Identify which cell holds the provided text, then report its [X, Y] central coordinate. 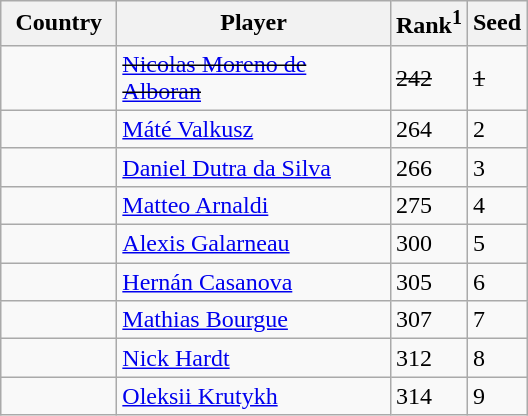
242 [428, 78]
Matteo Arnaldi [254, 205]
Nicolas Moreno de Alboran [254, 78]
312 [428, 358]
Country [59, 24]
275 [428, 205]
1 [496, 78]
6 [496, 282]
266 [428, 167]
Seed [496, 24]
Oleksii Krutykh [254, 396]
8 [496, 358]
305 [428, 282]
5 [496, 244]
Hernán Casanova [254, 282]
Alexis Galarneau [254, 244]
Daniel Dutra da Silva [254, 167]
Nick Hardt [254, 358]
Rank1 [428, 24]
7 [496, 320]
314 [428, 396]
264 [428, 129]
3 [496, 167]
4 [496, 205]
Player [254, 24]
300 [428, 244]
Mathias Bourgue [254, 320]
2 [496, 129]
307 [428, 320]
9 [496, 396]
Máté Valkusz [254, 129]
